Extract the (x, y) coordinate from the center of the cell holding the provided text.  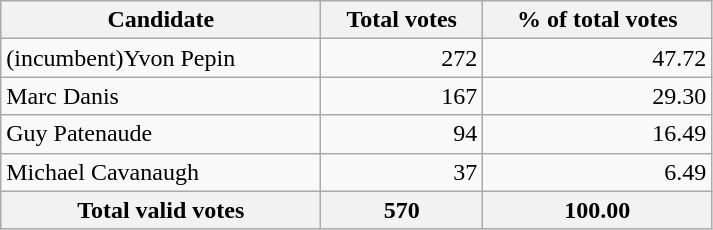
16.49 (598, 134)
Candidate (161, 20)
37 (402, 172)
47.72 (598, 58)
6.49 (598, 172)
Total valid votes (161, 210)
Total votes (402, 20)
29.30 (598, 96)
570 (402, 210)
94 (402, 134)
Marc Danis (161, 96)
Guy Patenaude (161, 134)
% of total votes (598, 20)
167 (402, 96)
Michael Cavanaugh (161, 172)
100.00 (598, 210)
(incumbent)Yvon Pepin (161, 58)
272 (402, 58)
